Scan for the cell matching the given text and deliver its (X, Y) coordinate at center. 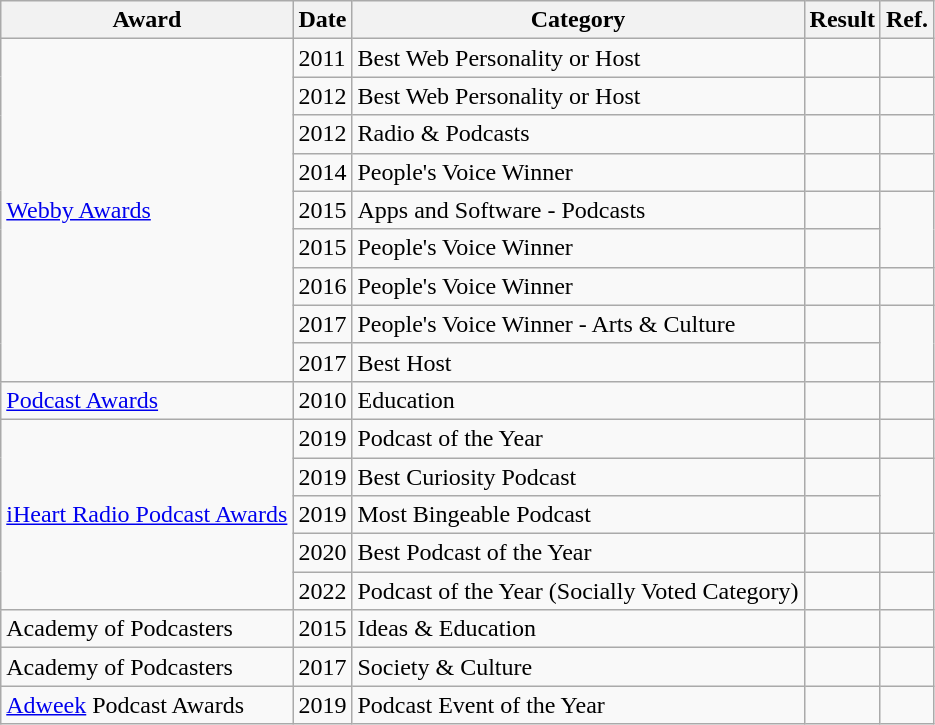
2016 (322, 286)
2014 (322, 172)
Podcast Event of the Year (578, 705)
Category (578, 20)
Award (147, 20)
Podcast of the Year (578, 438)
Podcast Awards (147, 400)
People's Voice Winner - Arts & Culture (578, 324)
Result (842, 20)
Apps and Software - Podcasts (578, 210)
iHeart Radio Podcast Awards (147, 514)
Podcast of the Year (Socially Voted Category) (578, 591)
Webby Awards (147, 210)
Ideas & Education (578, 629)
Education (578, 400)
Best Host (578, 362)
2011 (322, 58)
2022 (322, 591)
Date (322, 20)
Society & Culture (578, 667)
Radio & Podcasts (578, 134)
Best Curiosity Podcast (578, 477)
2010 (322, 400)
2020 (322, 553)
Most Bingeable Podcast (578, 515)
Ref. (906, 20)
Best Podcast of the Year (578, 553)
Adweek Podcast Awards (147, 705)
